For the text-containing cell, return its midpoint in [x, y] coordinate format. 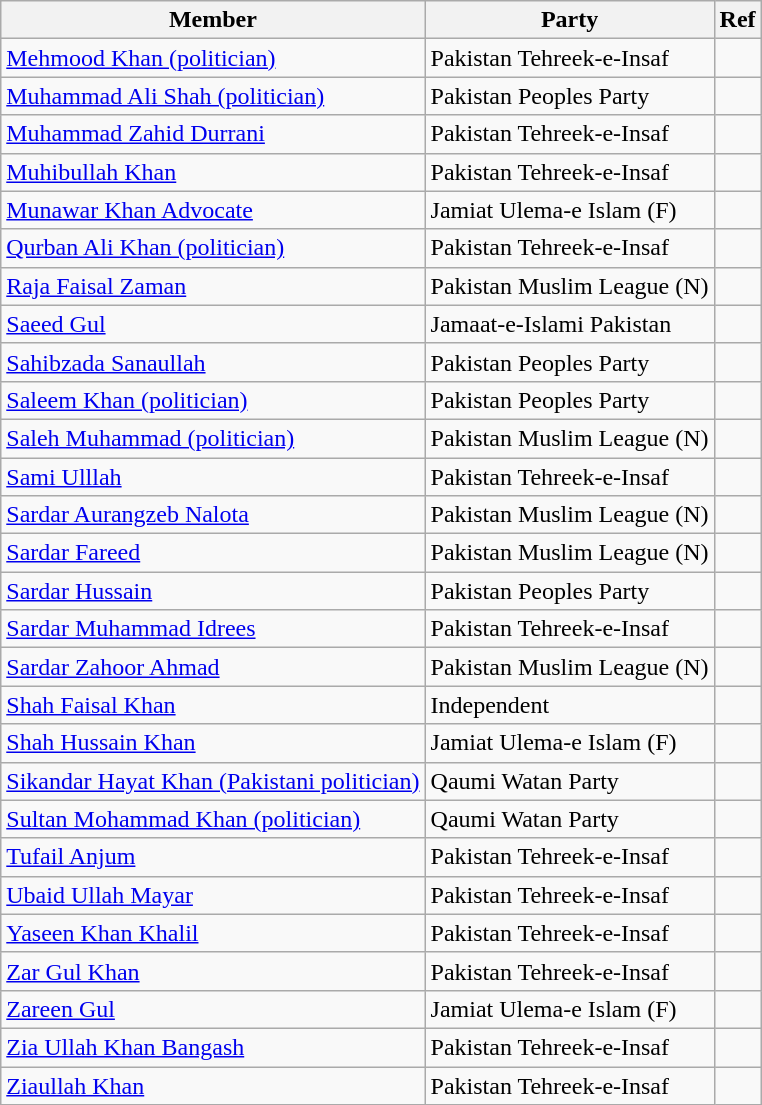
Muhibullah Khan [213, 172]
Sami Ulllah [213, 477]
Shah Hussain Khan [213, 743]
Zar Gul Khan [213, 971]
Muhammad Zahid Durrani [213, 134]
Sultan Mohammad Khan (politician) [213, 819]
Muhammad Ali Shah (politician) [213, 96]
Saleh Muhammad (politician) [213, 438]
Sahibzada Sanaullah [213, 362]
Zia Ullah Khan Bangash [213, 1047]
Shah Faisal Khan [213, 705]
Sikandar Hayat Khan (Pakistani politician) [213, 781]
Yaseen Khan Khalil [213, 933]
Sardar Muhammad Idrees [213, 629]
Party [570, 20]
Munawar Khan Advocate [213, 210]
Ubaid Ullah Mayar [213, 895]
Jamaat-e-Islami Pakistan [570, 324]
Saeed Gul [213, 324]
Qurban Ali Khan (politician) [213, 248]
Member [213, 20]
Independent [570, 705]
Zareen Gul [213, 1009]
Saleem Khan (politician) [213, 400]
Tufail Anjum [213, 857]
Sardar Aurangzeb Nalota [213, 515]
Ziaullah Khan [213, 1085]
Ref [738, 20]
Sardar Hussain [213, 591]
Mehmood Khan (politician) [213, 58]
Sardar Fareed [213, 553]
Raja Faisal Zaman [213, 286]
Sardar Zahoor Ahmad [213, 667]
